Return the (x, y) coordinate for the center point of the cell that contains the specified text.  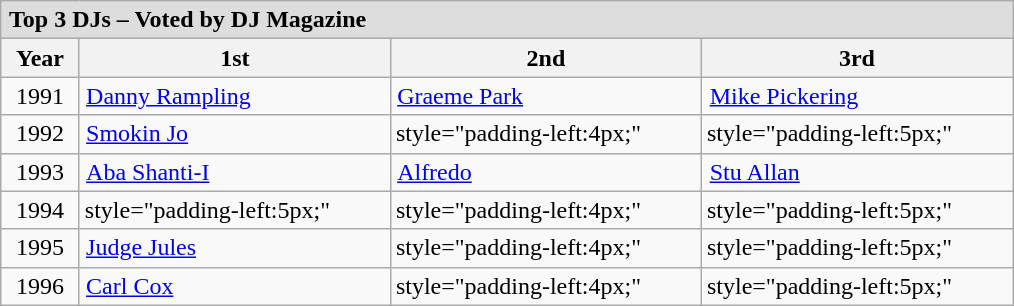
2nd (546, 58)
Graeme Park (546, 96)
Smokin Jo (234, 134)
Top 3 DJs – Voted by DJ Magazine (507, 20)
Carl Cox (234, 286)
1993 (40, 172)
Alfredo (546, 172)
Judge Jules (234, 248)
1st (234, 58)
Stu Allan (856, 172)
1996 (40, 286)
Mike Pickering (856, 96)
Aba Shanti-I (234, 172)
1992 (40, 134)
1995 (40, 248)
1991 (40, 96)
Danny Rampling (234, 96)
3rd (856, 58)
Year (40, 58)
1994 (40, 210)
